Scan for the cell matching the given text and deliver its (x, y) coordinate at center. 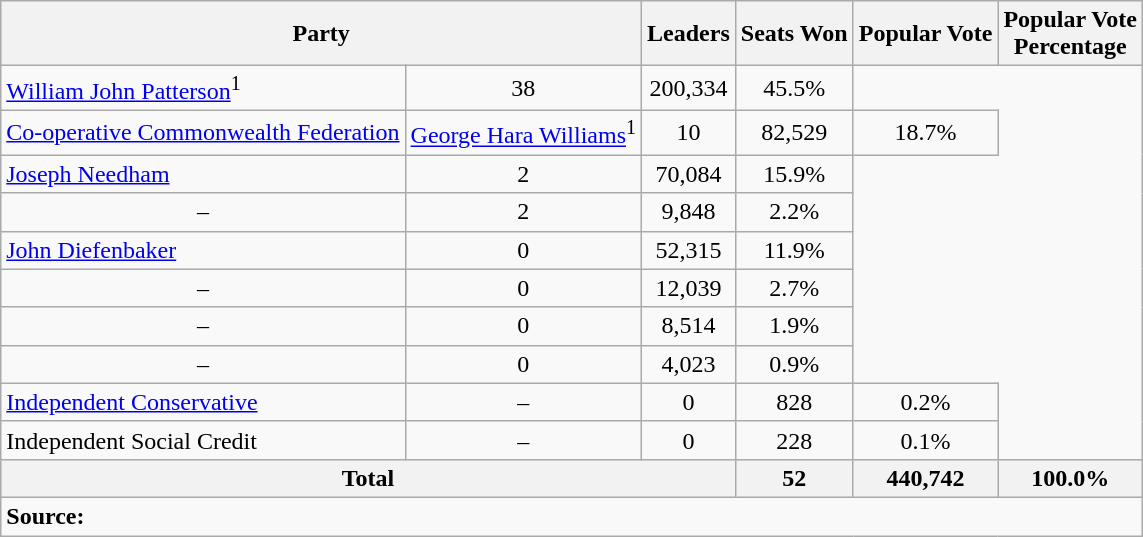
15.9% (794, 174)
0.9% (794, 364)
John Diefenbaker (203, 250)
Party (322, 34)
1.9% (794, 326)
440,742 (926, 478)
38 (523, 88)
18.7% (926, 132)
8,514 (689, 326)
82,529 (794, 132)
228 (794, 440)
2.7% (794, 288)
11.9% (794, 250)
Popular Vote (926, 34)
4,023 (689, 364)
828 (794, 402)
Co-operative Commonwealth Federation (203, 132)
Independent Social Credit (203, 440)
Joseph Needham (203, 174)
2.2% (794, 212)
0.1% (926, 440)
Popular VotePercentage (1070, 34)
William John Patterson1 (203, 88)
9,848 (689, 212)
12,039 (689, 288)
70,084 (689, 174)
Independent Conservative (203, 402)
Total (368, 478)
200,334 (689, 88)
0.2% (926, 402)
Leaders (689, 34)
45.5% (794, 88)
52,315 (689, 250)
George Hara Williams1 (523, 132)
Source: (572, 516)
Seats Won (794, 34)
100.0% (1070, 478)
52 (794, 478)
10 (689, 132)
